Extract the [x, y] coordinate from the center of the cell holding the provided text.  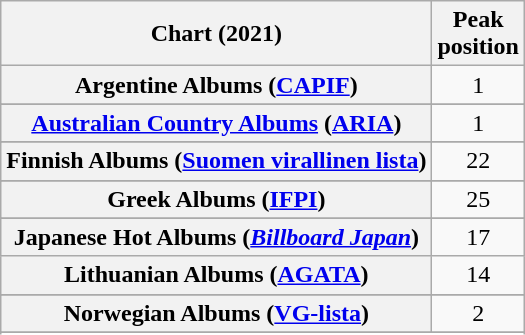
Norwegian Albums (VG-lista) [216, 313]
2 [478, 313]
Peakposition [478, 34]
Finnish Albums (Suomen virallinen lista) [216, 161]
Australian Country Albums (ARIA) [216, 123]
Lithuanian Albums (AGATA) [216, 275]
Greek Albums (IFPI) [216, 199]
25 [478, 199]
14 [478, 275]
17 [478, 237]
Japanese Hot Albums (Billboard Japan) [216, 237]
Chart (2021) [216, 34]
22 [478, 161]
Argentine Albums (CAPIF) [216, 85]
